Capture the cell that displays the provided text and extract its (x, y) central coordinate. 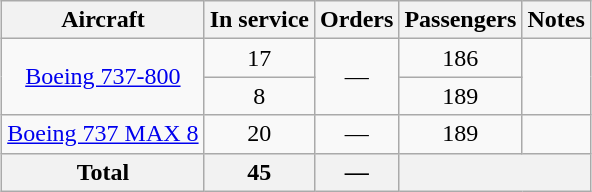
Notes (556, 20)
17 (259, 58)
Total (103, 172)
Orders (356, 20)
Passengers (460, 20)
Boeing 737-800 (103, 77)
186 (460, 58)
8 (259, 96)
Aircraft (103, 20)
45 (259, 172)
In service (259, 20)
20 (259, 134)
Boeing 737 MAX 8 (103, 134)
